Return the [X, Y] coordinate for the center point of the cell that contains the specified text.  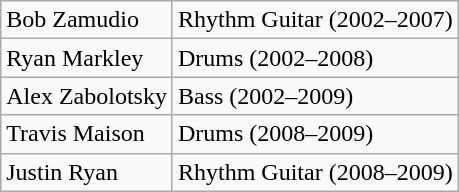
Alex Zabolotsky [87, 96]
Drums (2008–2009) [315, 134]
Rhythm Guitar (2002–2007) [315, 20]
Travis Maison [87, 134]
Bob Zamudio [87, 20]
Drums (2002–2008) [315, 58]
Ryan Markley [87, 58]
Justin Ryan [87, 172]
Rhythm Guitar (2008–2009) [315, 172]
Bass (2002–2009) [315, 96]
